Provide the (X, Y) coordinate of the cell's center where the given text is located.  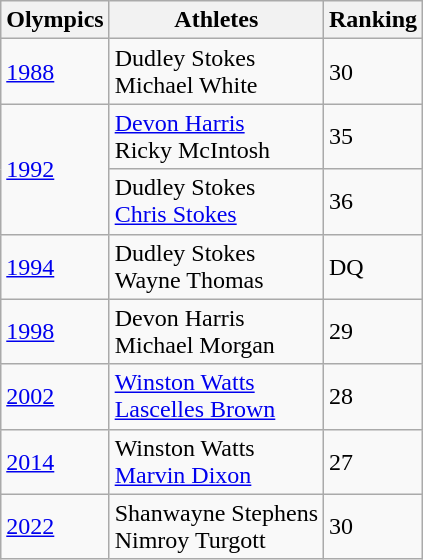
Devon HarrisMichael Morgan (216, 332)
Winston WattsMarvin Dixon (216, 462)
2014 (55, 462)
1992 (55, 169)
1994 (55, 266)
Devon HarrisRicky McIntosh (216, 136)
1988 (55, 72)
Dudley StokesMichael White (216, 72)
DQ (374, 266)
Dudley StokesWayne Thomas (216, 266)
Ranking (374, 20)
35 (374, 136)
36 (374, 202)
1998 (55, 332)
Dudley StokesChris Stokes (216, 202)
Athletes (216, 20)
29 (374, 332)
Olympics (55, 20)
27 (374, 462)
Shanwayne StephensNimroy Turgott (216, 526)
2022 (55, 526)
2002 (55, 396)
28 (374, 396)
Winston WattsLascelles Brown (216, 396)
